Capture the cell that displays the provided text and extract its [X, Y] central coordinate. 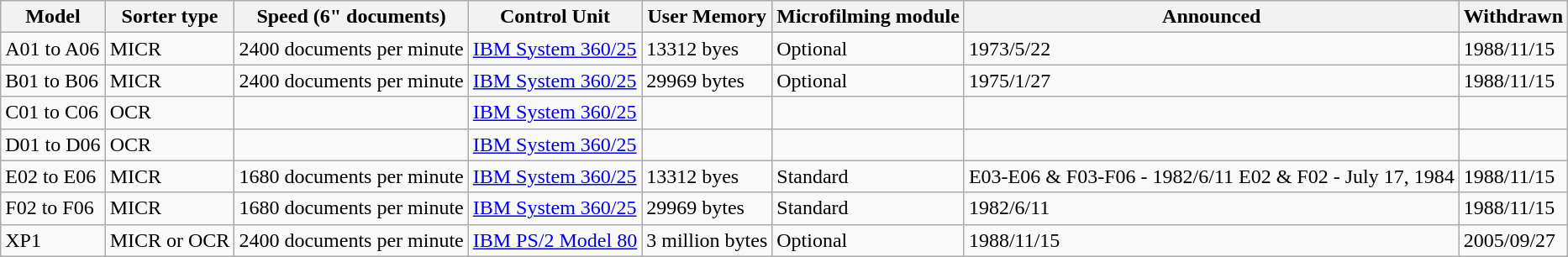
F02 to F06 [53, 208]
MICR or OCR [170, 240]
1982/6/11 [1212, 208]
D01 to D06 [53, 144]
1973/5/22 [1212, 49]
Speed (6" documents) [351, 17]
2005/09/27 [1513, 240]
B01 to B06 [53, 81]
3 million bytes [708, 240]
XP1 [53, 240]
IBM PS/2 Model 80 [555, 240]
Announced [1212, 17]
Control Unit [555, 17]
Model [53, 17]
C01 to C06 [53, 113]
A01 to A06 [53, 49]
Microfilming module [869, 17]
E02 to E06 [53, 176]
Withdrawn [1513, 17]
1975/1/27 [1212, 81]
E03-E06 & F03-F06 - 1982/6/11 E02 & F02 - July 17, 1984 [1212, 176]
User Memory [708, 17]
Sorter type [170, 17]
